Identify which cell holds the provided text, then report its [X, Y] central coordinate. 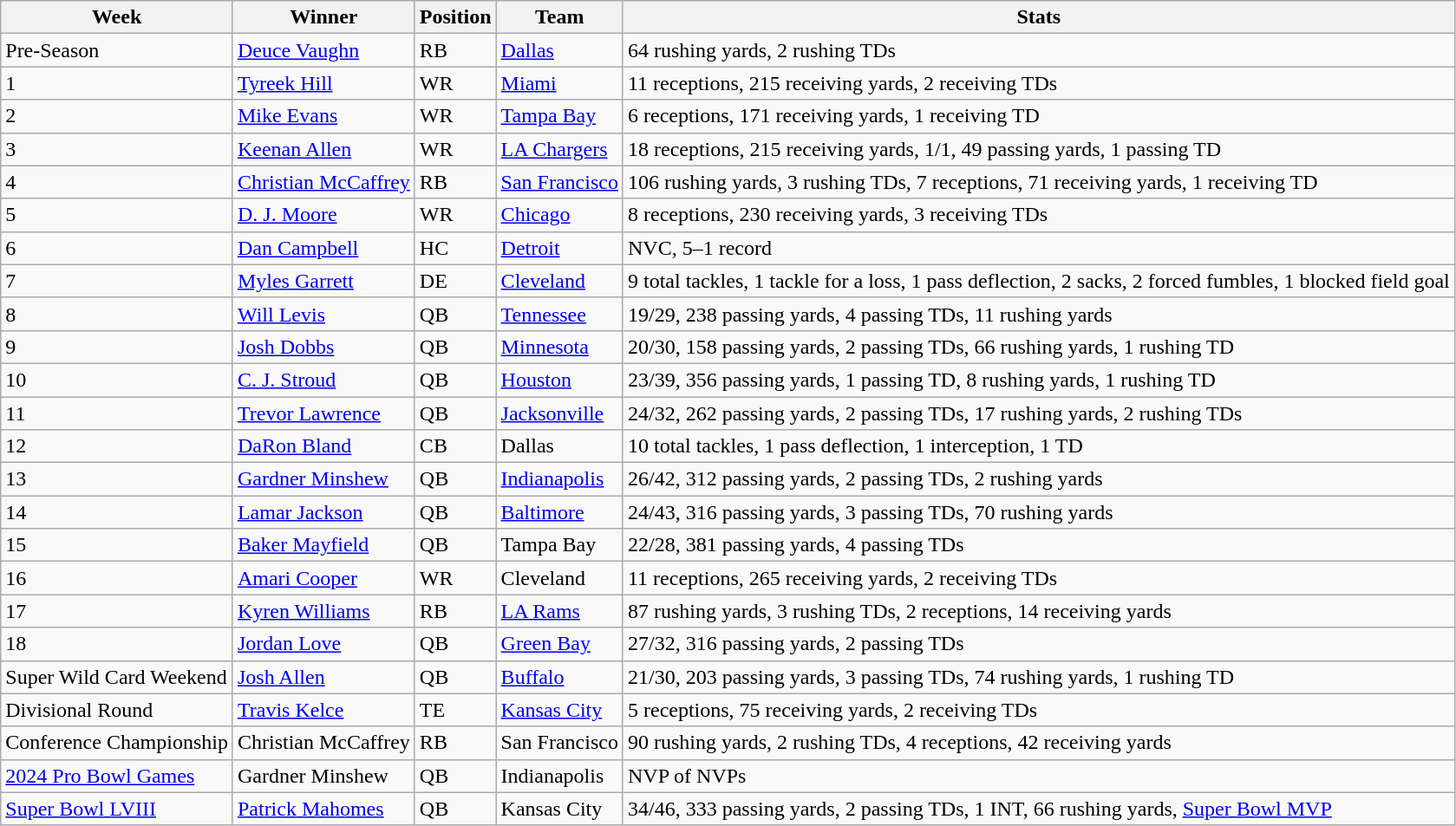
9 [117, 347]
90 rushing yards, 2 rushing TDs, 4 receptions, 42 receiving yards [1039, 743]
10 [117, 380]
Chicago [559, 215]
14 [117, 512]
NVP of NVPs [1039, 776]
13 [117, 479]
2024 Pro Bowl Games [117, 776]
34/46, 333 passing yards, 2 passing TDs, 1 INT, 66 rushing yards, Super Bowl MVP [1039, 809]
Team [559, 17]
106 rushing yards, 3 rushing TDs, 7 receptions, 71 receiving yards, 1 receiving TD [1039, 182]
21/30, 203 passing yards, 3 passing TDs, 74 rushing yards, 1 rushing TD [1039, 677]
Stats [1039, 17]
Patrick Mahomes [323, 809]
6 receptions, 171 receiving yards, 1 receiving TD [1039, 116]
64 rushing yards, 2 rushing TDs [1039, 50]
24/32, 262 passing yards, 2 passing TDs, 17 rushing yards, 2 rushing TDs [1039, 413]
4 [117, 182]
19/29, 238 passing yards, 4 passing TDs, 11 rushing yards [1039, 314]
Miami [559, 83]
1 [117, 83]
Dan Campbell [323, 248]
LA Chargers [559, 149]
8 receptions, 230 receiving yards, 3 receiving TDs [1039, 215]
Green Bay [559, 644]
Super Bowl LVIII [117, 809]
LA Rams [559, 611]
Week [117, 17]
D. J. Moore [323, 215]
Lamar Jackson [323, 512]
Minnesota [559, 347]
Travis Kelce [323, 710]
Tyreek Hill [323, 83]
23/39, 356 passing yards, 1 passing TD, 8 rushing yards, 1 rushing TD [1039, 380]
22/28, 381 passing yards, 4 passing TDs [1039, 545]
27/32, 316 passing yards, 2 passing TDs [1039, 644]
26/42, 312 passing yards, 2 passing TDs, 2 rushing yards [1039, 479]
Baltimore [559, 512]
Myles Garrett [323, 281]
C. J. Stroud [323, 380]
3 [117, 149]
17 [117, 611]
Jacksonville [559, 413]
NVC, 5–1 record [1039, 248]
5 receptions, 75 receiving yards, 2 receiving TDs [1039, 710]
Pre-Season [117, 50]
12 [117, 446]
10 total tackles, 1 pass deflection, 1 interception, 1 TD [1039, 446]
Position [455, 17]
20/30, 158 passing yards, 2 passing TDs, 66 rushing yards, 1 rushing TD [1039, 347]
Josh Dobbs [323, 347]
9 total tackles, 1 tackle for a loss, 1 pass deflection, 2 sacks, 2 forced fumbles, 1 blocked field goal [1039, 281]
7 [117, 281]
15 [117, 545]
TE [455, 710]
Conference Championship [117, 743]
24/43, 316 passing yards, 3 passing TDs, 70 rushing yards [1039, 512]
8 [117, 314]
Mike Evans [323, 116]
Keenan Allen [323, 149]
CB [455, 446]
DaRon Bland [323, 446]
Jordan Love [323, 644]
87 rushing yards, 3 rushing TDs, 2 receptions, 14 receiving yards [1039, 611]
Baker Mayfield [323, 545]
Buffalo [559, 677]
5 [117, 215]
Deuce Vaughn [323, 50]
16 [117, 578]
Houston [559, 380]
Will Levis [323, 314]
6 [117, 248]
11 [117, 413]
11 receptions, 265 receiving yards, 2 receiving TDs [1039, 578]
Josh Allen [323, 677]
Tennessee [559, 314]
Detroit [559, 248]
Trevor Lawrence [323, 413]
2 [117, 116]
Amari Cooper [323, 578]
18 receptions, 215 receiving yards, 1/1, 49 passing yards, 1 passing TD [1039, 149]
Winner [323, 17]
Super Wild Card Weekend [117, 677]
Divisional Round [117, 710]
HC [455, 248]
DE [455, 281]
11 receptions, 215 receiving yards, 2 receiving TDs [1039, 83]
Kyren Williams [323, 611]
18 [117, 644]
